Extract the [X, Y] coordinate from the center of the cell holding the provided text.  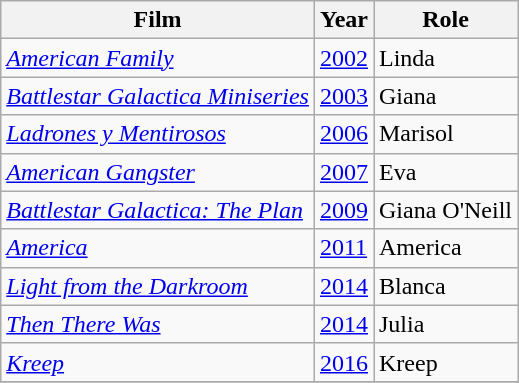
Giana [446, 96]
Julia [446, 324]
American Family [158, 58]
2009 [344, 210]
Blanca [446, 286]
Linda [446, 58]
American Gangster [158, 172]
Giana O'Neill [446, 210]
Battlestar Galactica: The Plan [158, 210]
2006 [344, 134]
Film [158, 20]
2003 [344, 96]
2002 [344, 58]
Year [344, 20]
Marisol [446, 134]
Role [446, 20]
2011 [344, 248]
Battlestar Galactica Miniseries [158, 96]
Ladrones y Mentirosos [158, 134]
Then There Was [158, 324]
Eva [446, 172]
2007 [344, 172]
2016 [344, 362]
Light from the Darkroom [158, 286]
